Find where the given text appears and provide that cell's center as [X, Y] coordinate. 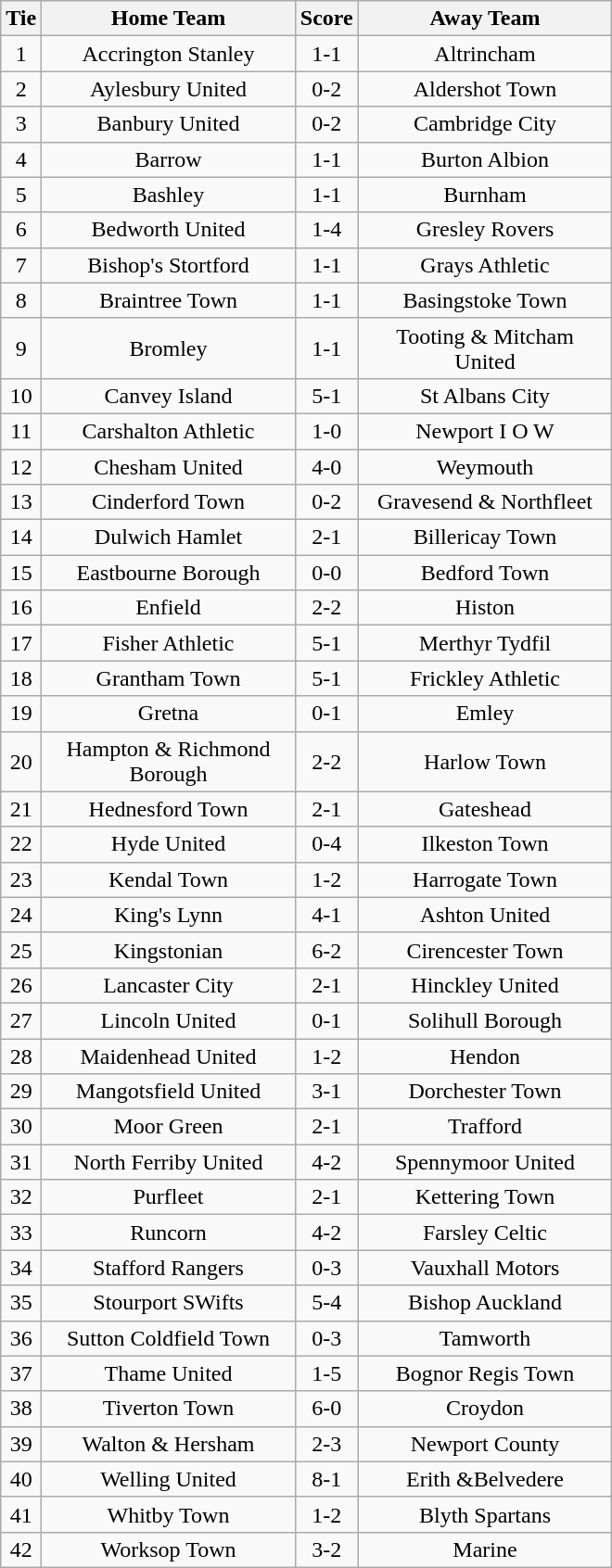
34 [21, 1268]
Merthyr Tydfil [485, 643]
9 [21, 348]
15 [21, 573]
2-3 [326, 1444]
13 [21, 502]
10 [21, 396]
32 [21, 1197]
Lancaster City [169, 985]
0-4 [326, 844]
Hampton & Richmond Borough [169, 762]
Barrow [169, 159]
31 [21, 1162]
0-0 [326, 573]
8-1 [326, 1479]
Bishop Auckland [485, 1303]
41 [21, 1514]
St Albans City [485, 396]
4 [21, 159]
27 [21, 1020]
Aldershot Town [485, 89]
3-2 [326, 1549]
Bedford Town [485, 573]
Worksop Town [169, 1549]
Farsley Celtic [485, 1233]
6-0 [326, 1409]
Braintree Town [169, 300]
22 [21, 844]
28 [21, 1056]
Gateshead [485, 809]
Whitby Town [169, 1514]
Kettering Town [485, 1197]
Solihull Borough [485, 1020]
29 [21, 1092]
21 [21, 809]
Grantham Town [169, 678]
35 [21, 1303]
Bromley [169, 348]
Fisher Athletic [169, 643]
Away Team [485, 19]
Ashton United [485, 915]
Hinckley United [485, 985]
Frickley Athletic [485, 678]
Bedworth United [169, 230]
Tooting & Mitcham United [485, 348]
Lincoln United [169, 1020]
Canvey Island [169, 396]
Kendal Town [169, 879]
Newport County [485, 1444]
Tamworth [485, 1338]
Hendon [485, 1056]
1-0 [326, 431]
Croydon [485, 1409]
17 [21, 643]
16 [21, 608]
Gresley Rovers [485, 230]
Aylesbury United [169, 89]
Kingstonian [169, 950]
Dorchester Town [485, 1092]
Welling United [169, 1479]
40 [21, 1479]
4-0 [326, 466]
Ilkeston Town [485, 844]
14 [21, 537]
39 [21, 1444]
Hednesford Town [169, 809]
7 [21, 265]
Cinderford Town [169, 502]
12 [21, 466]
Score [326, 19]
Trafford [485, 1127]
20 [21, 762]
Moor Green [169, 1127]
Bashley [169, 195]
Home Team [169, 19]
Accrington Stanley [169, 54]
Stafford Rangers [169, 1268]
19 [21, 714]
1-5 [326, 1373]
23 [21, 879]
Tie [21, 19]
5 [21, 195]
1 [21, 54]
Billericay Town [485, 537]
5-4 [326, 1303]
Gretna [169, 714]
Newport I O W [485, 431]
26 [21, 985]
Cambridge City [485, 124]
3 [21, 124]
Bognor Regis Town [485, 1373]
Hyde United [169, 844]
37 [21, 1373]
38 [21, 1409]
1-4 [326, 230]
3-1 [326, 1092]
Carshalton Athletic [169, 431]
Emley [485, 714]
Banbury United [169, 124]
11 [21, 431]
North Ferriby United [169, 1162]
36 [21, 1338]
25 [21, 950]
6 [21, 230]
Harlow Town [485, 762]
Grays Athletic [485, 265]
Purfleet [169, 1197]
42 [21, 1549]
Mangotsfield United [169, 1092]
Erith &Belvedere [485, 1479]
Tiverton Town [169, 1409]
18 [21, 678]
Runcorn [169, 1233]
24 [21, 915]
Enfield [169, 608]
Altrincham [485, 54]
Basingstoke Town [485, 300]
Burton Albion [485, 159]
Burnham [485, 195]
Bishop's Stortford [169, 265]
Blyth Spartans [485, 1514]
Sutton Coldfield Town [169, 1338]
Cirencester Town [485, 950]
30 [21, 1127]
Weymouth [485, 466]
King's Lynn [169, 915]
Thame United [169, 1373]
33 [21, 1233]
Harrogate Town [485, 879]
2 [21, 89]
Gravesend & Northfleet [485, 502]
Spennymoor United [485, 1162]
Marine [485, 1549]
Chesham United [169, 466]
6-2 [326, 950]
Stourport SWifts [169, 1303]
Vauxhall Motors [485, 1268]
Histon [485, 608]
4-1 [326, 915]
Eastbourne Borough [169, 573]
Walton & Hersham [169, 1444]
Maidenhead United [169, 1056]
Dulwich Hamlet [169, 537]
8 [21, 300]
